Find where the given text appears and provide that cell's center as (X, Y) coordinate. 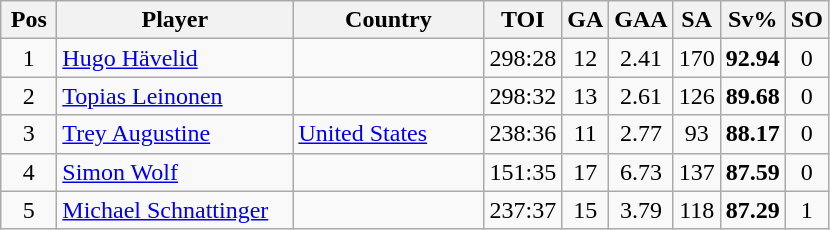
3 (29, 134)
Hugo Hävelid (175, 58)
Simon Wolf (175, 172)
3.79 (641, 210)
12 (586, 58)
GAA (641, 20)
2.41 (641, 58)
298:28 (523, 58)
298:32 (523, 96)
13 (586, 96)
4 (29, 172)
170 (696, 58)
Player (175, 20)
SO (806, 20)
6.73 (641, 172)
238:36 (523, 134)
237:37 (523, 210)
Sv% (752, 20)
15 (586, 210)
126 (696, 96)
89.68 (752, 96)
87.29 (752, 210)
TOI (523, 20)
88.17 (752, 134)
Michael Schnattinger (175, 210)
11 (586, 134)
92.94 (752, 58)
87.59 (752, 172)
GA (586, 20)
Topias Leinonen (175, 96)
118 (696, 210)
17 (586, 172)
137 (696, 172)
5 (29, 210)
Pos (29, 20)
2.61 (641, 96)
Trey Augustine (175, 134)
151:35 (523, 172)
SA (696, 20)
Country (388, 20)
2 (29, 96)
2.77 (641, 134)
93 (696, 134)
United States (388, 134)
